Output the (x, y) coordinate of the center of the cell containing the given text.  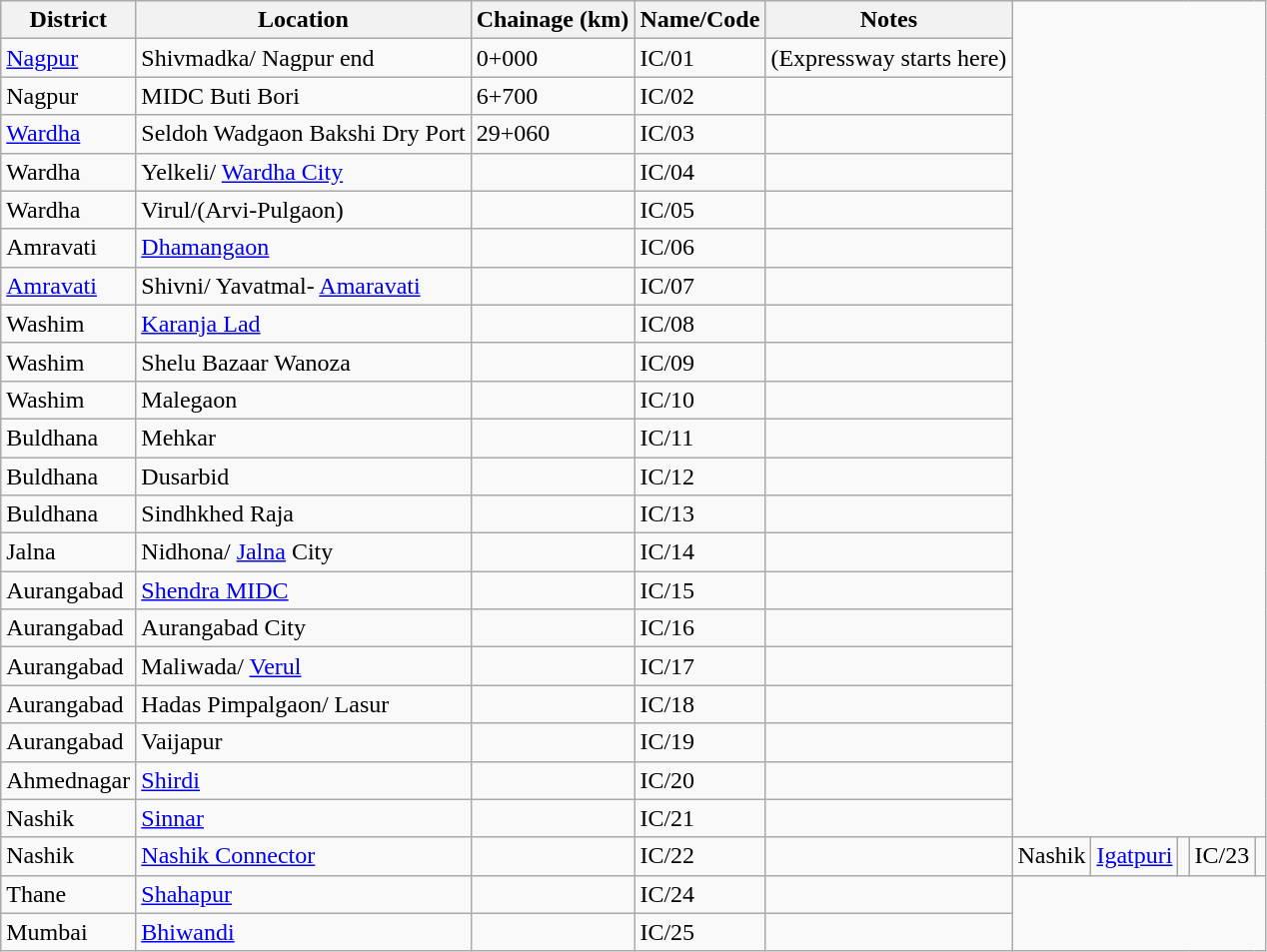
0+000 (553, 58)
Igatpuri (1135, 856)
Shirdi (304, 780)
IC/21 (699, 818)
IC/06 (699, 248)
Name/Code (699, 20)
29+060 (553, 134)
Hadas Pimpalgaon/ Lasur (304, 704)
IC/09 (699, 362)
Shelu Bazaar Wanoza (304, 362)
District (68, 20)
IC/07 (699, 286)
IC/02 (699, 96)
IC/12 (699, 476)
Karanja Lad (304, 324)
IC/01 (699, 58)
IC/17 (699, 666)
IC/24 (699, 894)
Shivmadka/ Nagpur end (304, 58)
MIDC Buti Bori (304, 96)
IC/13 (699, 514)
Seldoh Wadgaon Bakshi Dry Port (304, 134)
IC/19 (699, 742)
Maliwada/ Verul (304, 666)
Nidhona/ Jalna City (304, 552)
IC/03 (699, 134)
Shendra MIDC (304, 590)
IC/25 (699, 932)
Sindhkhed Raja (304, 514)
IC/20 (699, 780)
Malegaon (304, 400)
Virul/(Arvi-Pulgaon) (304, 210)
Mumbai (68, 932)
Location (304, 20)
IC/14 (699, 552)
Jalna (68, 552)
Vaijapur (304, 742)
Mehkar (304, 438)
Nashik Connector (304, 856)
Bhiwandi (304, 932)
IC/15 (699, 590)
Chainage (km) (553, 20)
IC/22 (699, 856)
Dhamangaon (304, 248)
Shivni/ Yavatmal- Amaravati (304, 286)
IC/08 (699, 324)
IC/23 (1222, 856)
Shahapur (304, 894)
IC/11 (699, 438)
IC/05 (699, 210)
Aurangabad City (304, 628)
Notes (889, 20)
Dusarbid (304, 476)
6+700 (553, 96)
IC/16 (699, 628)
Thane (68, 894)
IC/04 (699, 172)
IC/10 (699, 400)
Sinnar (304, 818)
(Expressway starts here) (889, 58)
Ahmednagar (68, 780)
IC/18 (699, 704)
Yelkeli/ Wardha City (304, 172)
